Pinpoint the cell where the given text exists, returning its [X, Y] midpoint coordinate. 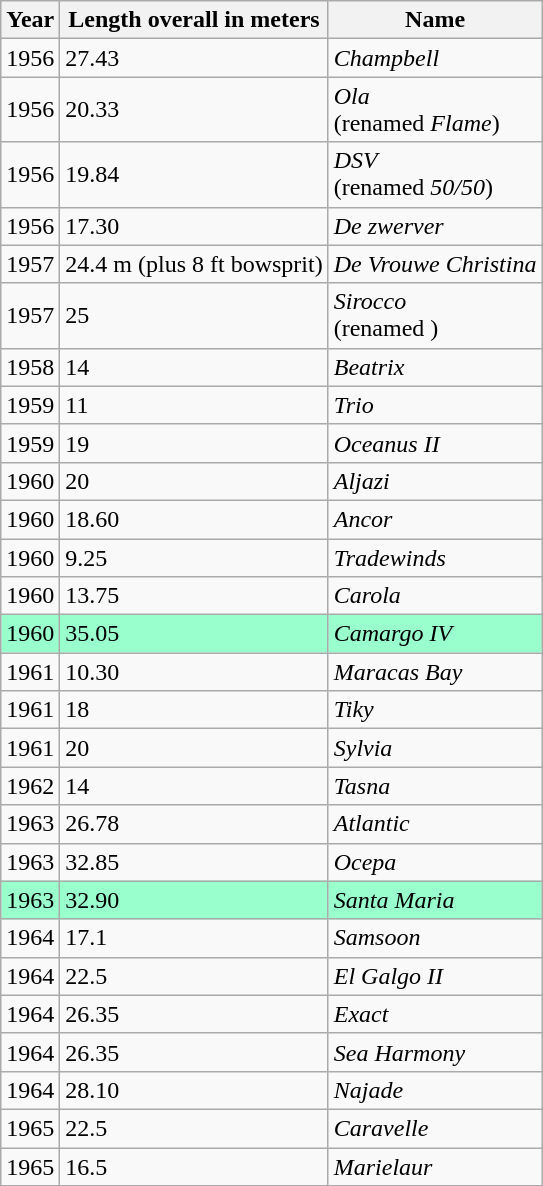
17.1 [194, 938]
35.05 [194, 634]
Tasna [435, 786]
32.85 [194, 862]
Maracas Bay [435, 672]
20.33 [194, 110]
27.43 [194, 58]
Tiky [435, 710]
25 [194, 316]
Oceanus II [435, 443]
Sea Harmony [435, 1052]
1958 [30, 367]
Sirocco (renamed ) [435, 316]
Trio [435, 405]
18 [194, 710]
16.5 [194, 1167]
Length overall in meters [194, 20]
Beatrix [435, 367]
Camargo IV [435, 634]
17.30 [194, 226]
10.30 [194, 672]
1962 [30, 786]
19 [194, 443]
Marielaur [435, 1167]
13.75 [194, 596]
9.25 [194, 557]
Atlantic [435, 824]
24.4 m (plus 8 ft bowsprit) [194, 264]
Caravelle [435, 1128]
19.84 [194, 174]
Sylvia [435, 748]
Ola (renamed Flame) [435, 110]
Ancor [435, 519]
DSV (renamed 50/50) [435, 174]
32.90 [194, 900]
Exact [435, 1014]
26.78 [194, 824]
Aljazi [435, 481]
Santa Maria [435, 900]
Samsoon [435, 938]
Name [435, 20]
El Galgo II [435, 976]
Champbell [435, 58]
De Vrouwe Christina [435, 264]
De zwerver [435, 226]
11 [194, 405]
Year [30, 20]
18.60 [194, 519]
Najade [435, 1090]
Tradewinds [435, 557]
28.10 [194, 1090]
Carola [435, 596]
Ocepa [435, 862]
